Find where the given text appears and provide that cell's center as (x, y) coordinate. 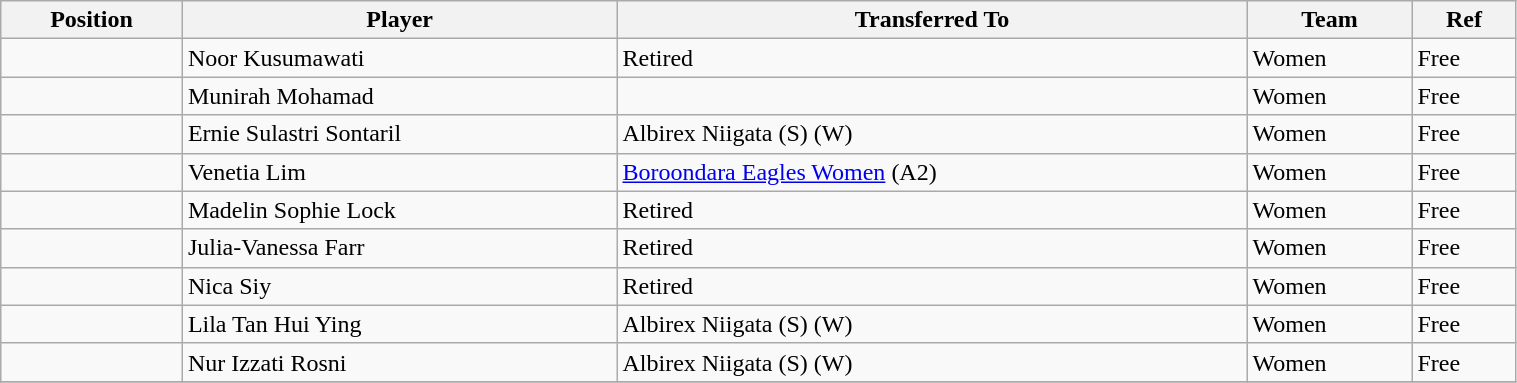
Munirah Mohamad (400, 96)
Boroondara Eagles Women (A2) (932, 172)
Madelin Sophie Lock (400, 210)
Ernie Sulastri Sontaril (400, 134)
Noor Kusumawati (400, 58)
Nur Izzati Rosni (400, 362)
Julia-Vanessa Farr (400, 248)
Transferred To (932, 20)
Ref (1464, 20)
Lila Tan Hui Ying (400, 324)
Player (400, 20)
Venetia Lim (400, 172)
Position (92, 20)
Nica Siy (400, 286)
Team (1330, 20)
